Search for the cell housing the specified text and yield its [x, y] center coordinate. 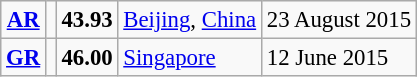
AR [24, 20]
23 August 2015 [338, 20]
43.93 [87, 20]
46.00 [87, 58]
Singapore [190, 58]
GR [24, 58]
Beijing, China [190, 20]
12 June 2015 [338, 58]
